Capture the cell that displays the provided text and extract its (x, y) central coordinate. 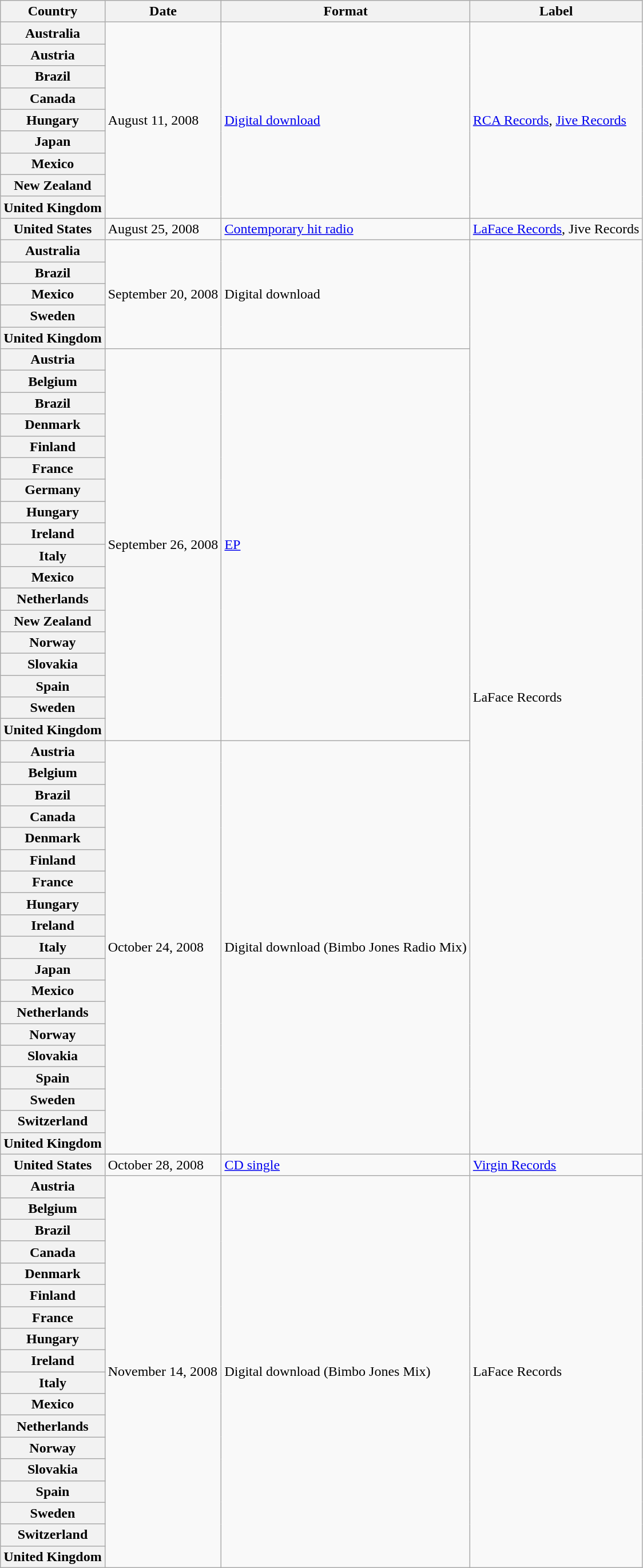
August 25, 2008 (163, 229)
RCA Records, Jive Records (556, 120)
Date (163, 11)
November 14, 2008 (163, 1371)
CD single (346, 1165)
Format (346, 11)
Virgin Records (556, 1165)
October 24, 2008 (163, 947)
Digital download (Bimbo Jones Radio Mix) (346, 947)
August 11, 2008 (163, 120)
September 20, 2008 (163, 294)
Contemporary hit radio (346, 229)
Germany (53, 490)
Digital download (Bimbo Jones Mix) (346, 1371)
Label (556, 11)
LaFace Records, Jive Records (556, 229)
October 28, 2008 (163, 1165)
EP (346, 544)
Country (53, 11)
September 26, 2008 (163, 544)
